Capture the cell that displays the provided text and extract its [X, Y] central coordinate. 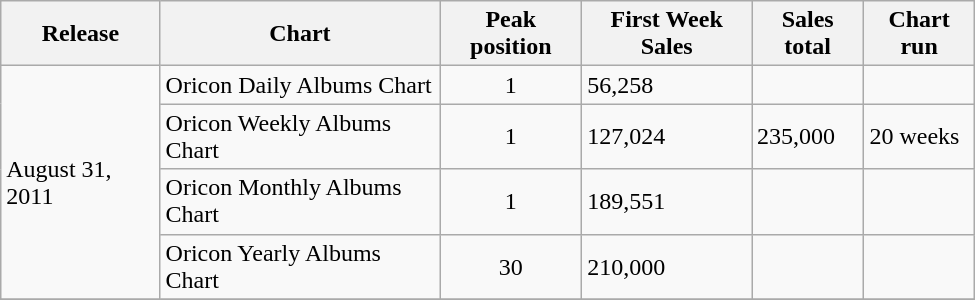
189,551 [667, 202]
August 31, 2011 [80, 182]
30 [511, 266]
210,000 [667, 266]
Chart run [919, 34]
Chart [300, 34]
First Week Sales [667, 34]
Sales total [808, 34]
Oricon Yearly Albums Chart [300, 266]
235,000 [808, 136]
56,258 [667, 85]
20 weeks [919, 136]
127,024 [667, 136]
Oricon Weekly Albums Chart [300, 136]
Peak position [511, 34]
Oricon Monthly Albums Chart [300, 202]
Oricon Daily Albums Chart [300, 85]
Release [80, 34]
